Determine the (x, y) coordinate at the center of the cell enclosing the given text.  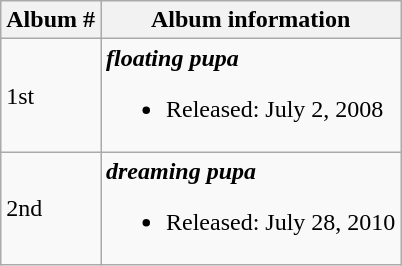
Album information (250, 20)
2nd (51, 208)
Album # (51, 20)
dreaming pupaReleased: July 28, 2010 (250, 208)
floating pupaReleased: July 2, 2008 (250, 96)
1st (51, 96)
